Search for the cell housing the specified text and yield its [X, Y] center coordinate. 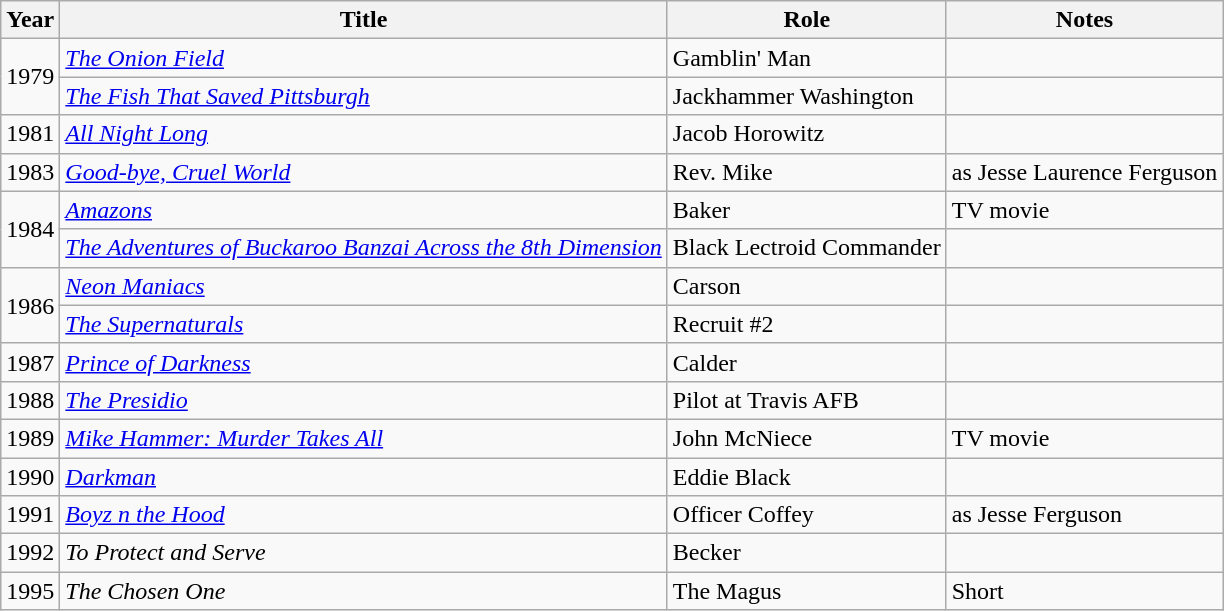
The Adventures of Buckaroo Banzai Across the 8th Dimension [364, 248]
Notes [1084, 20]
Darkman [364, 477]
Title [364, 20]
Short [1084, 591]
Boyz n the Hood [364, 515]
Carson [806, 286]
1988 [30, 400]
Rev. Mike [806, 172]
Eddie Black [806, 477]
Neon Maniacs [364, 286]
Recruit #2 [806, 324]
as Jesse Laurence Ferguson [1084, 172]
as Jesse Ferguson [1084, 515]
Good-bye, Cruel World [364, 172]
1981 [30, 134]
1979 [30, 77]
1983 [30, 172]
1992 [30, 553]
Jackhammer Washington [806, 96]
1984 [30, 229]
Black Lectroid Commander [806, 248]
Gamblin' Man [806, 58]
Amazons [364, 210]
The Magus [806, 591]
The Chosen One [364, 591]
1991 [30, 515]
The Supernaturals [364, 324]
Calder [806, 362]
All Night Long [364, 134]
The Onion Field [364, 58]
Becker [806, 553]
Mike Hammer: Murder Takes All [364, 438]
The Fish That Saved Pittsburgh [364, 96]
Pilot at Travis AFB [806, 400]
Officer Coffey [806, 515]
1990 [30, 477]
Jacob Horowitz [806, 134]
1989 [30, 438]
1987 [30, 362]
Baker [806, 210]
Role [806, 20]
Prince of Darkness [364, 362]
To Protect and Serve [364, 553]
The Presidio [364, 400]
1986 [30, 305]
Year [30, 20]
John McNiece [806, 438]
1995 [30, 591]
